Identify which cell holds the provided text, then report its (X, Y) central coordinate. 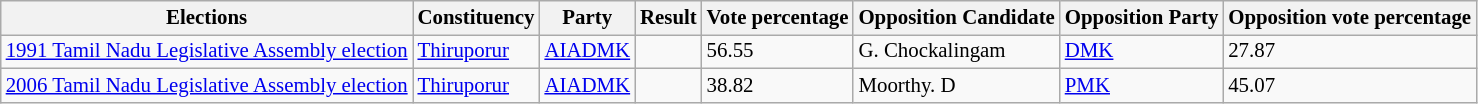
45.07 (1350, 85)
DMK (1142, 51)
Moorthy. D (956, 85)
Opposition vote percentage (1350, 18)
56.55 (778, 51)
PMK (1142, 85)
Party (587, 18)
38.82 (778, 85)
Elections (207, 18)
Vote percentage (778, 18)
Result (668, 18)
27.87 (1350, 51)
G. Chockalingam (956, 51)
2006 Tamil Nadu Legislative Assembly election (207, 85)
Constituency (476, 18)
Opposition Candidate (956, 18)
Opposition Party (1142, 18)
1991 Tamil Nadu Legislative Assembly election (207, 51)
